Provide the [x, y] coordinate of the cell's center where the given text is located.  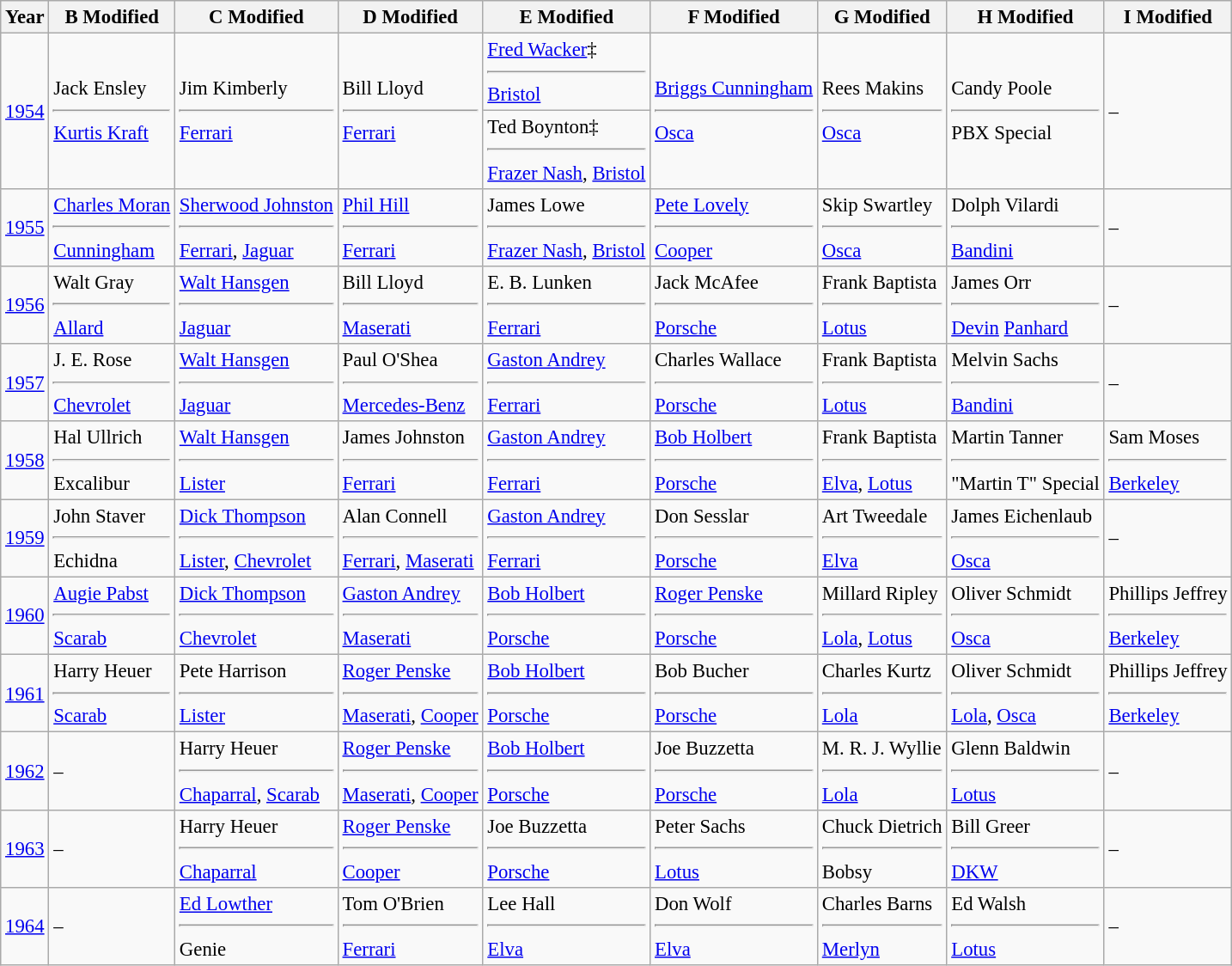
I Modified [1168, 17]
H Modified [1026, 17]
Skip SwartleyOsca [881, 227]
1963 [25, 848]
D Modified [411, 17]
Jack EnsleyKurtis Kraft [112, 112]
E Modified [567, 17]
Walt HansgenLister [257, 460]
Millard RipleyLola, Lotus [881, 615]
Rees MakinsOsca [881, 112]
Fred Wacker‡Bristol [567, 72]
James JohnstonFerrari [411, 460]
Oliver SchmidtOsca [1026, 615]
Frank BaptistaElva, Lotus [881, 460]
F Modified [734, 17]
Paul O'SheaMercedes-Benz [411, 382]
Pete LovelyCooper [734, 227]
Harry HeuerChaparral, Scarab [257, 771]
1958 [25, 460]
Phil HillFerrari [411, 227]
Alan ConnellFerrari, Maserati [411, 538]
Ted Boynton‡Frazer Nash, Bristol [567, 150]
Year [25, 17]
1960 [25, 615]
John StaverEchidna [112, 538]
James EichenlaubOsca [1026, 538]
Charles WallacePorsche [734, 382]
Hal UllrichExcalibur [112, 460]
Gaston AndreyMaserati [411, 615]
Peter SachsLotus [734, 848]
1956 [25, 305]
Harry HeuerChaparral [257, 848]
Harry HeuerScarab [112, 694]
Art TweedaleElva [881, 538]
Charles MoranCunningham [112, 227]
1957 [25, 382]
Jack McAfeePorsche [734, 305]
E. B. LunkenFerrari [567, 305]
Dolph VilardiBandini [1026, 227]
Oliver SchmidtLola, Osca [1026, 694]
C Modified [257, 17]
Tom O'BrienFerrari [411, 926]
Bill LloydMaserati [411, 305]
1955 [25, 227]
Don SesslarPorsche [734, 538]
1959 [25, 538]
Chuck DietrichBobsy [881, 848]
Pete HarrisonLister [257, 694]
1961 [25, 694]
Dick ThompsonLister, Chevrolet [257, 538]
1962 [25, 771]
Don WolfElva [734, 926]
G Modified [881, 17]
Melvin SachsBandini [1026, 382]
1954 [25, 112]
Augie PabstScarab [112, 615]
Briggs CunninghamOsca [734, 112]
Lee HallElva [567, 926]
Sam MosesBerkeley [1168, 460]
Glenn BaldwinLotus [1026, 771]
Bill GreerDKW [1026, 848]
Candy PoolePBX Special [1026, 112]
James OrrDevin Panhard [1026, 305]
Roger PenskeCooper [411, 848]
1964 [25, 926]
Bill LloydFerrari [411, 112]
J. E. RoseChevrolet [112, 382]
Bob BucherPorsche [734, 694]
Ed WalshLotus [1026, 926]
Charles BarnsMerlyn [881, 926]
Jim KimberlyFerrari [257, 112]
Sherwood JohnstonFerrari, Jaguar [257, 227]
James LoweFrazer Nash, Bristol [567, 227]
Roger PenskePorsche [734, 615]
Dick ThompsonChevrolet [257, 615]
Charles KurtzLola [881, 694]
B Modified [112, 17]
M. R. J. WyllieLola [881, 771]
Martin Tanner"Martin T" Special [1026, 460]
Ed LowtherGenie [257, 926]
Walt GrayAllard [112, 305]
